For the text-containing cell, return its midpoint in [X, Y] coordinate format. 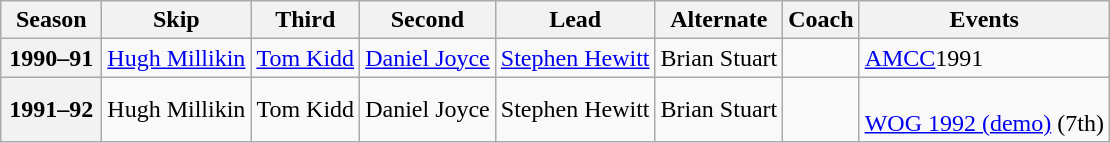
Third [306, 20]
Skip [176, 20]
Alternate [719, 20]
Season [52, 20]
Lead [575, 20]
1991–92 [52, 110]
Coach [821, 20]
Second [428, 20]
WOG 1992 (demo) (7th) [984, 110]
Events [984, 20]
AMCC1991 [984, 58]
1990–91 [52, 58]
